Output the (X, Y) coordinate of the center of the cell containing the given text.  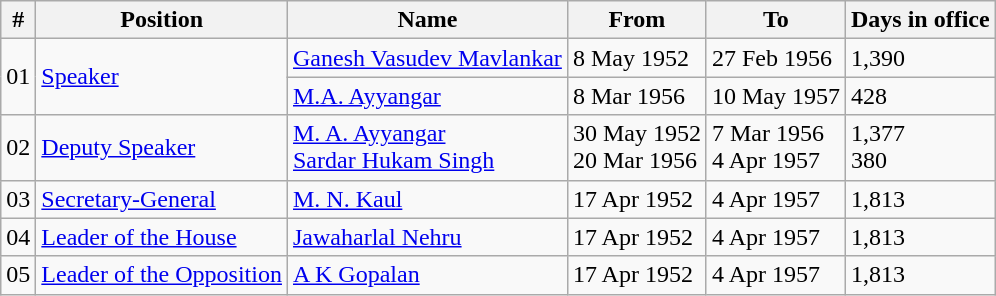
01 (18, 77)
M.A. Ayyangar (427, 96)
30 May 195220 Mar 1956 (636, 148)
Ganesh Vasudev Mavlankar (427, 58)
Name (427, 20)
Secretary-General (162, 199)
To (776, 20)
10 May 1957 (776, 96)
04 (18, 237)
M. N. Kaul (427, 199)
Jawaharlal Nehru (427, 237)
1,390 (920, 58)
Position (162, 20)
From (636, 20)
03 (18, 199)
Days in office (920, 20)
428 (920, 96)
A K Gopalan (427, 275)
27 Feb 1956 (776, 58)
7 Mar 19564 Apr 1957 (776, 148)
Deputy Speaker (162, 148)
# (18, 20)
8 Mar 1956 (636, 96)
M. A. AyyangarSardar Hukam Singh (427, 148)
Leader of the House (162, 237)
Leader of the Opposition (162, 275)
02 (18, 148)
1,377380 (920, 148)
05 (18, 275)
Speaker (162, 77)
8 May 1952 (636, 58)
